Capture the cell that displays the provided text and extract its [X, Y] central coordinate. 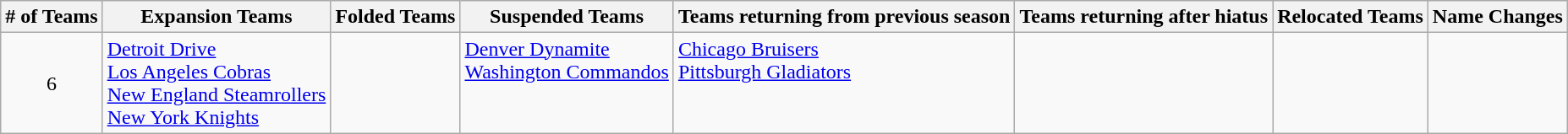
Teams returning after hiatus [1143, 17]
Suspended Teams [567, 17]
Folded Teams [396, 17]
Chicago BruisersPittsburgh Gladiators [844, 83]
Expansion Teams [217, 17]
Detroit DriveLos Angeles CobrasNew England SteamrollersNew York Knights [217, 83]
Denver DynamiteWashington Commandos [567, 83]
6 [52, 83]
Relocated Teams [1351, 17]
Teams returning from previous season [844, 17]
Name Changes [1497, 17]
# of Teams [52, 17]
